Locate the cell with the specified text and output its (x, y) center coordinate. 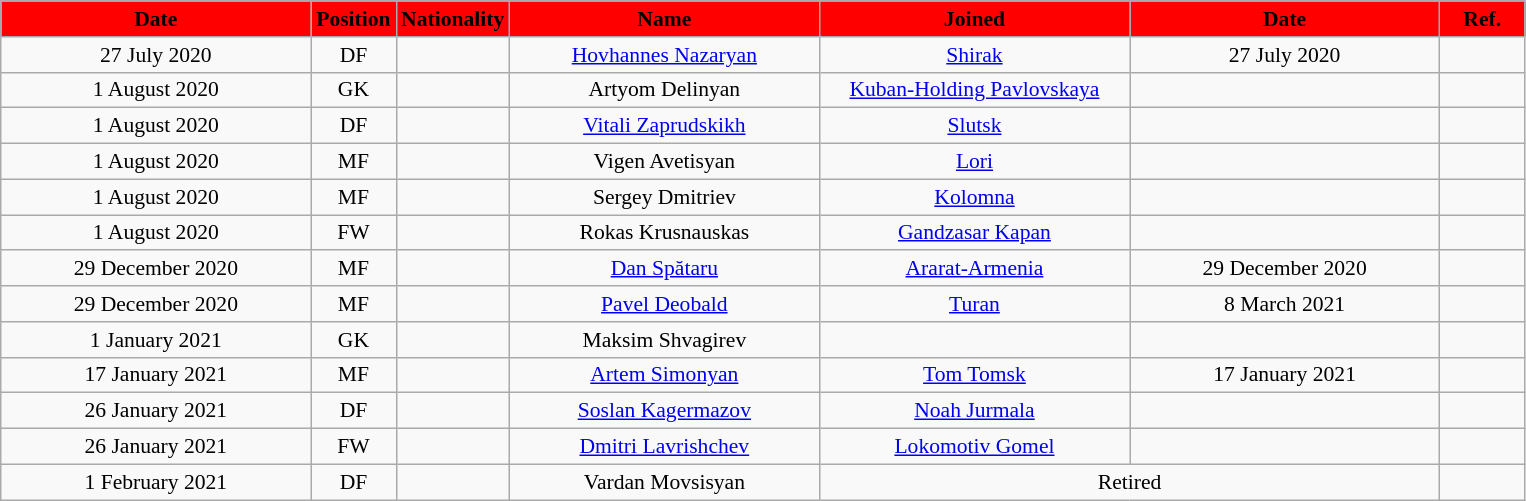
1 January 2021 (156, 340)
Shirak (974, 55)
Slutsk (974, 126)
Hovhannes Nazaryan (664, 55)
Joined (974, 19)
Maksim Shvagirev (664, 340)
Pavel Deobald (664, 304)
Artyom Delinyan (664, 90)
Rokas Krusnauskas (664, 233)
Dan Spătaru (664, 269)
Vigen Avetisyan (664, 162)
1 February 2021 (156, 482)
Tom Tomsk (974, 375)
Lori (974, 162)
Lokomotiv Gomel (974, 447)
Nationality (452, 19)
Kolomna (974, 197)
Position (354, 19)
Gandzasar Kapan (974, 233)
Noah Jurmala (974, 411)
Kuban-Holding Pavlovskaya (974, 90)
Dmitri Lavrishchev (664, 447)
8 March 2021 (1285, 304)
Retired (1129, 482)
Ref. (1482, 19)
Sergey Dmitriev (664, 197)
Artem Simonyan (664, 375)
Vardan Movsisyan (664, 482)
Vitali Zaprudskikh (664, 126)
Ararat-Armenia (974, 269)
Soslan Kagermazov (664, 411)
Turan (974, 304)
Name (664, 19)
